Determine the [X, Y] coordinate at the center of the cell enclosing the given text.  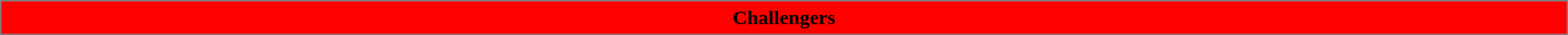
Challengers [784, 17]
